Detect which cell encompasses the target text, then output its [x, y] center coordinate. 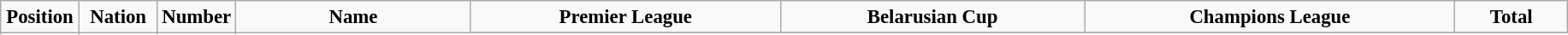
Nation [118, 17]
Belarusian Cup [932, 17]
Number [197, 17]
Premier League [625, 17]
Champions League [1269, 17]
Position [40, 17]
Name [354, 17]
Total [1512, 17]
